Find where the given text appears and provide that cell's center as [X, Y] coordinate. 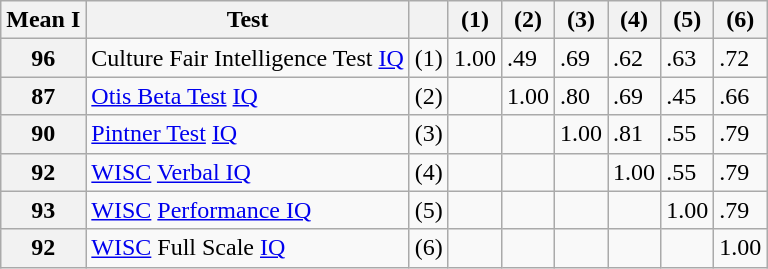
Test [248, 20]
.81 [634, 134]
.49 [528, 58]
87 [44, 96]
.66 [740, 96]
96 [44, 58]
Mean I [44, 20]
WISC Performance IQ [248, 210]
.62 [634, 58]
.72 [740, 58]
93 [44, 210]
WISC Verbal IQ [248, 172]
WISC Full Scale IQ [248, 248]
90 [44, 134]
Pintner Test IQ [248, 134]
Otis Beta Test IQ [248, 96]
.80 [582, 96]
.45 [688, 96]
.63 [688, 58]
Culture Fair Intelligence Test IQ [248, 58]
